Capture the cell that displays the provided text and extract its (X, Y) central coordinate. 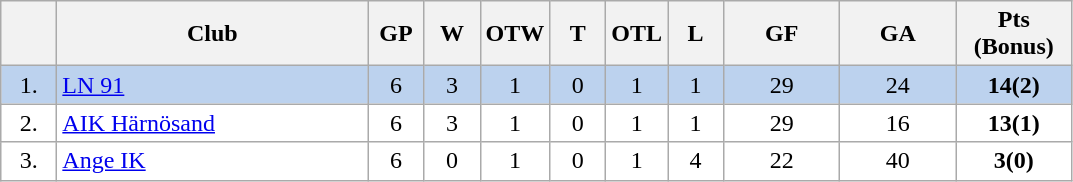
OTL (637, 34)
LN 91 (212, 85)
3. (29, 161)
14(2) (1014, 85)
1. (29, 85)
2. (29, 123)
3(0) (1014, 161)
13(1) (1014, 123)
16 (898, 123)
GA (898, 34)
Pts (Bonus) (1014, 34)
L (696, 34)
GP (396, 34)
22 (782, 161)
GF (782, 34)
40 (898, 161)
24 (898, 85)
Club (212, 34)
4 (696, 161)
W (452, 34)
OTW (515, 34)
AIK Härnösand (212, 123)
T (578, 34)
Ange IK (212, 161)
